Scan for the cell matching the given text and deliver its (X, Y) coordinate at center. 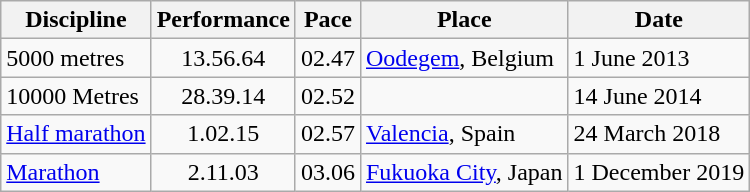
Place (464, 20)
2.11.03 (223, 172)
5000 metres (76, 58)
02.47 (328, 58)
Marathon (76, 172)
Pace (328, 20)
10000 Metres (76, 96)
1 June 2013 (659, 58)
03.06 (328, 172)
14 June 2014 (659, 96)
Half marathon (76, 134)
1.02.15 (223, 134)
02.57 (328, 134)
Date (659, 20)
02.52 (328, 96)
Performance (223, 20)
24 March 2018 (659, 134)
Fukuoka City, Japan (464, 172)
1 December 2019 (659, 172)
28.39.14 (223, 96)
13.56.64 (223, 58)
Oodegem, Belgium (464, 58)
Valencia, Spain (464, 134)
Discipline (76, 20)
